Determine the (X, Y) coordinate at the center of the cell enclosing the given text.  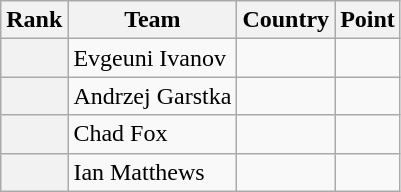
Ian Matthews (152, 172)
Team (152, 20)
Chad Fox (152, 134)
Rank (34, 20)
Evgeuni Ivanov (152, 58)
Point (368, 20)
Andrzej Garstka (152, 96)
Country (286, 20)
